Determine the (X, Y) coordinate at the center of the cell enclosing the given text.  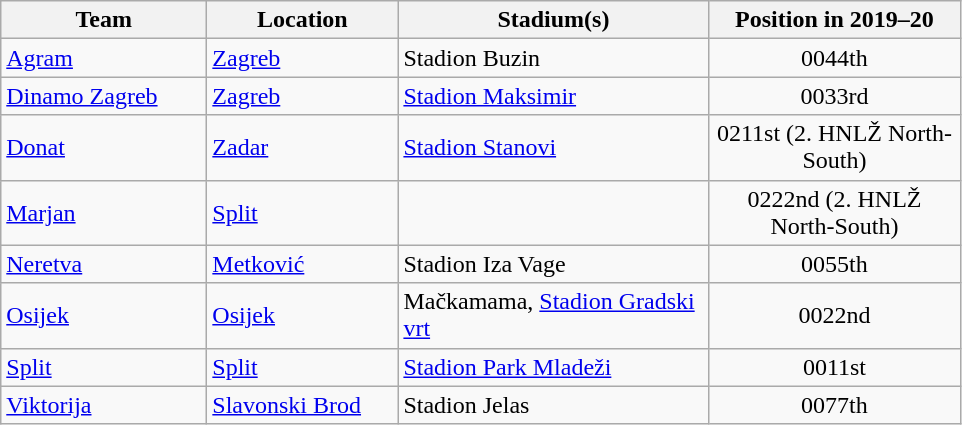
Location (302, 20)
Viktorija (104, 405)
Stadium(s) (554, 20)
Stadion Iza Vage (554, 264)
Metković (302, 264)
Position in 2019–20 (834, 20)
Mačkamama, Stadion Gradski vrt (554, 316)
0055th (834, 264)
Stadion Park Mladeži (554, 367)
0077th (834, 405)
0044th (834, 58)
Zadar (302, 148)
0222nd (2. HNLŽ North-South) (834, 212)
0011st (834, 367)
0022nd (834, 316)
0211st (2. HNLŽ North-South) (834, 148)
Stadion Stanovi (554, 148)
Team (104, 20)
Slavonski Brod (302, 405)
Donat (104, 148)
Stadion Jelas (554, 405)
Agram (104, 58)
Stadion Maksimir (554, 96)
Dinamo Zagreb (104, 96)
0033rd (834, 96)
Neretva (104, 264)
Stadion Buzin (554, 58)
Marjan (104, 212)
